Extract the (x, y) coordinate from the center of the cell holding the provided text.  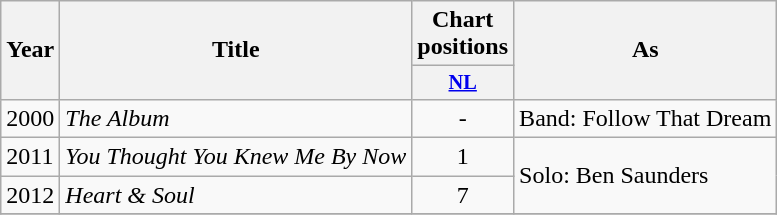
2011 (30, 157)
Chart positions (463, 34)
As (646, 50)
2012 (30, 195)
- (463, 118)
Year (30, 50)
You Thought You Knew Me By Now (236, 157)
The Album (236, 118)
1 (463, 157)
Band: Follow That Dream (646, 118)
Solo: Ben Saunders (646, 176)
Title (236, 50)
7 (463, 195)
2000 (30, 118)
Heart & Soul (236, 195)
NL (463, 83)
